From the cell containing the given text, extract its center point as [x, y] coordinate. 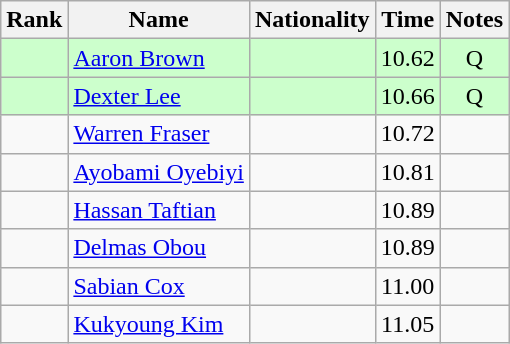
Aaron Brown [159, 58]
11.00 [408, 286]
Dexter Lee [159, 96]
Hassan Taftian [159, 210]
Kukyoung Kim [159, 324]
10.72 [408, 134]
Notes [474, 20]
Sabian Cox [159, 286]
Warren Fraser [159, 134]
10.81 [408, 172]
Name [159, 20]
Nationality [312, 20]
Ayobami Oyebiyi [159, 172]
Rank [34, 20]
11.05 [408, 324]
10.62 [408, 58]
Time [408, 20]
Delmas Obou [159, 248]
10.66 [408, 96]
